Output the (X, Y) coordinate of the center of the cell containing the given text.  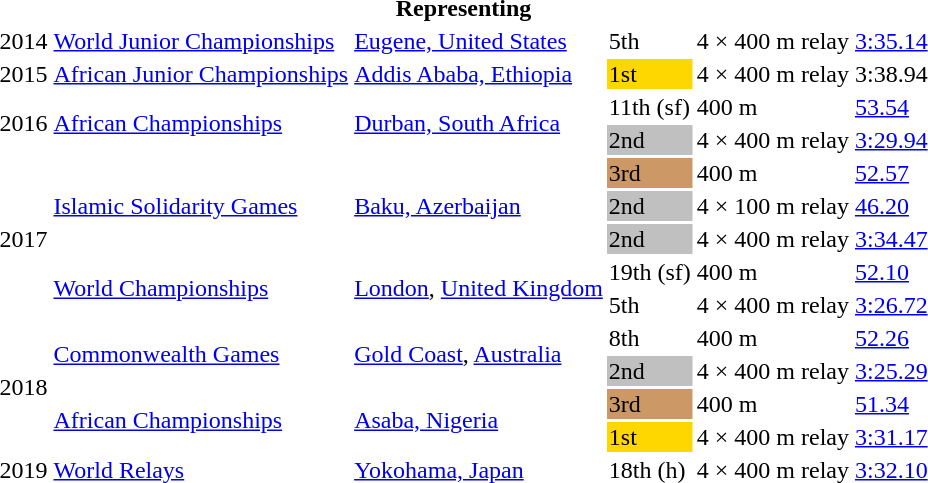
Baku, Azerbaijan (479, 206)
11th (sf) (650, 107)
Addis Ababa, Ethiopia (479, 74)
Commonwealth Games (201, 354)
4 × 100 m relay (772, 206)
African Junior Championships (201, 74)
Islamic Solidarity Games (201, 206)
8th (650, 338)
Durban, South Africa (479, 124)
World Championships (201, 288)
London, United Kingdom (479, 288)
Gold Coast, Australia (479, 354)
Eugene, United States (479, 41)
World Junior Championships (201, 41)
Asaba, Nigeria (479, 420)
19th (sf) (650, 272)
